Search for the cell housing the specified text and yield its [X, Y] center coordinate. 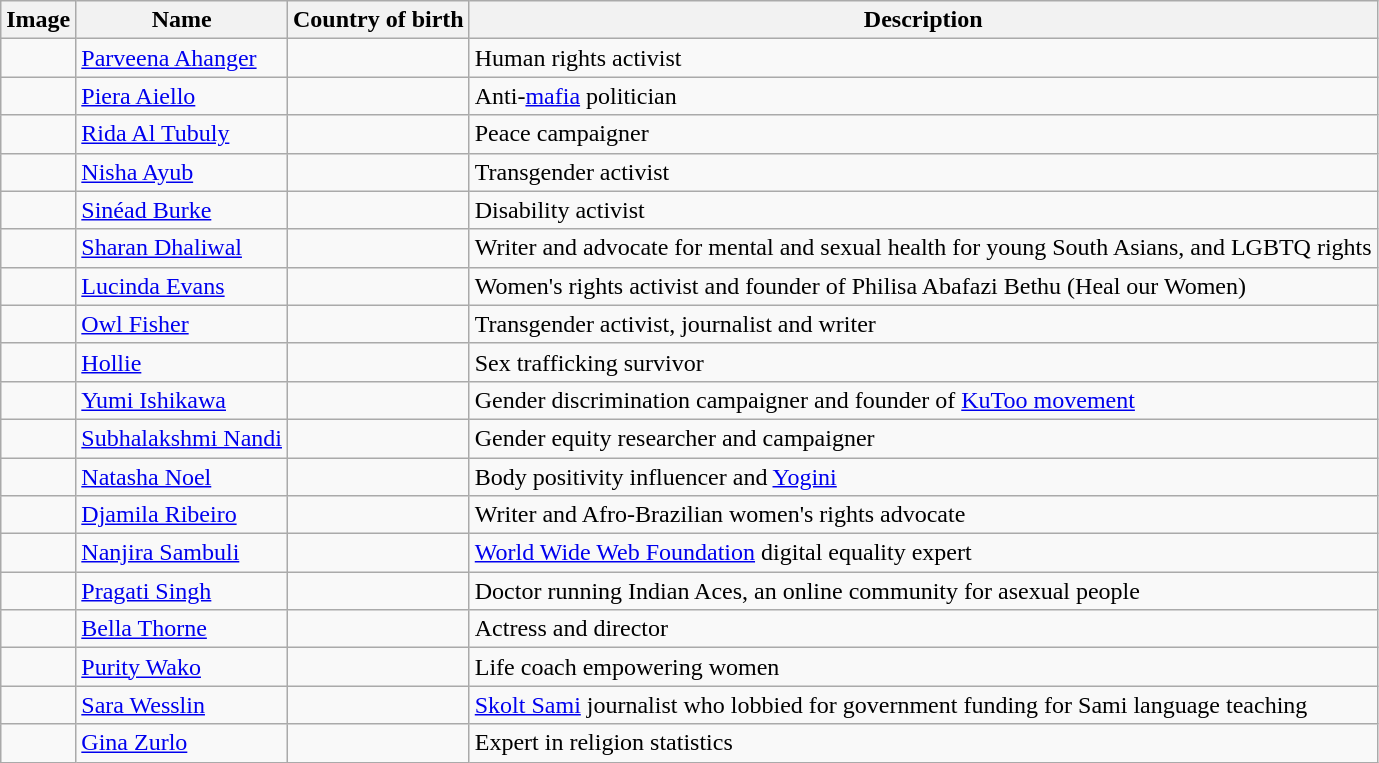
Rida Al Tubuly [182, 134]
Sharan Dhaliwal [182, 248]
Piera Aiello [182, 96]
Djamila Ribeiro [182, 515]
Image [38, 20]
Subhalakshmi Nandi [182, 438]
Transgender activist, journalist and writer [923, 324]
Bella Thorne [182, 629]
Natasha Noel [182, 477]
Nanjira Sambuli [182, 553]
Actress and director [923, 629]
Expert in religion statistics [923, 743]
Name [182, 20]
Nisha Ayub [182, 172]
Owl Fisher [182, 324]
Sex trafficking survivor [923, 362]
Human rights activist [923, 58]
Life coach empowering women [923, 667]
Gender discrimination campaigner and founder of KuToo movement [923, 400]
Sara Wesslin [182, 705]
Hollie [182, 362]
Lucinda Evans [182, 286]
Body positivity influencer and Yogini [923, 477]
Women's rights activist and founder of Philisa Abafazi Bethu (Heal our Women) [923, 286]
Gina Zurlo [182, 743]
Purity Wako [182, 667]
Disability activist [923, 210]
Anti-mafia politician [923, 96]
Description [923, 20]
Writer and Afro-Brazilian women's rights advocate [923, 515]
Transgender activist [923, 172]
Gender equity researcher and campaigner [923, 438]
Skolt Sami journalist who lobbied for government funding for Sami language teaching [923, 705]
Pragati Singh [182, 591]
Yumi Ishikawa [182, 400]
Writer and advocate for mental and sexual health for young South Asians, and LGBTQ rights [923, 248]
Country of birth [379, 20]
Peace campaigner [923, 134]
Doctor running Indian Aces, an online community for asexual people [923, 591]
Parveena Ahanger [182, 58]
World Wide Web Foundation digital equality expert [923, 553]
Sinéad Burke [182, 210]
